For the text-containing cell, return its midpoint in (X, Y) coordinate format. 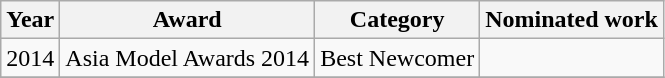
Asia Model Awards 2014 (188, 58)
Category (398, 20)
Award (188, 20)
Year (30, 20)
2014 (30, 58)
Nominated work (572, 20)
Best Newcomer (398, 58)
